From the cell containing the given text, extract its center point as (x, y) coordinate. 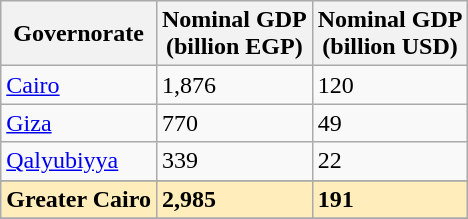
Nominal GDP(billion EGP) (234, 34)
49 (390, 123)
2,985 (234, 199)
770 (234, 123)
Greater Cairo (79, 199)
1,876 (234, 85)
339 (234, 161)
Giza (79, 123)
Qalyubiyya (79, 161)
191 (390, 199)
120 (390, 85)
Nominal GDP(billion USD) (390, 34)
Governorate (79, 34)
22 (390, 161)
Cairo (79, 85)
